Provide the (X, Y) coordinate of the cell's center where the given text is located.  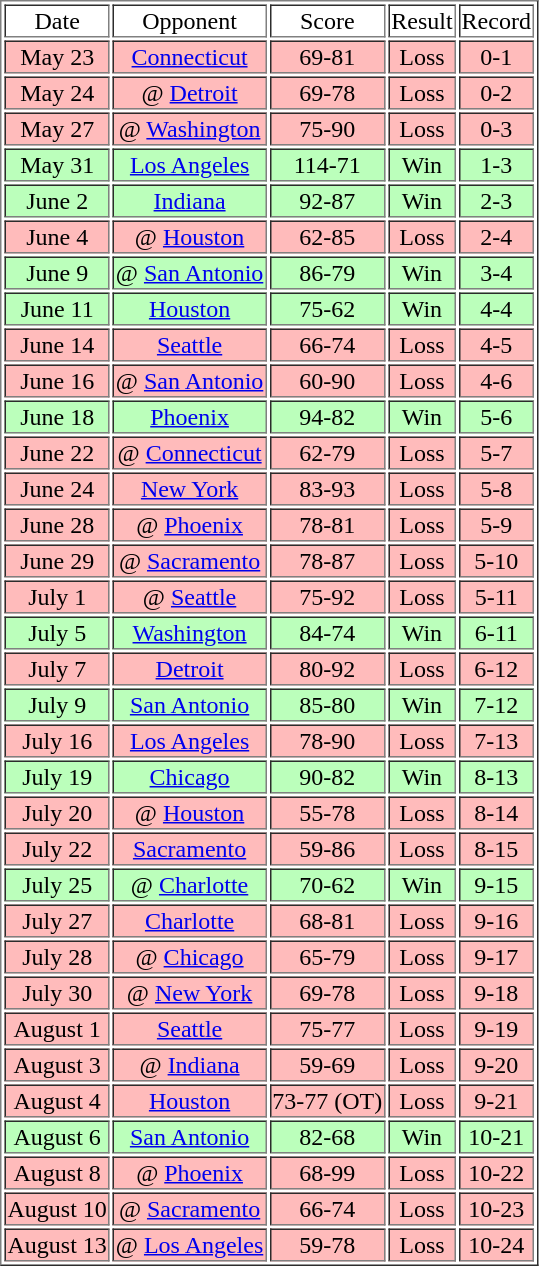
8-13 (496, 776)
July 27 (56, 920)
5-6 (496, 416)
@ Chicago (190, 956)
9-20 (496, 1064)
94-82 (327, 416)
10-21 (496, 1136)
@ Detroit (190, 92)
9-16 (496, 920)
75-90 (327, 128)
9-17 (496, 956)
75-62 (327, 308)
August 8 (56, 1172)
Chicago (190, 776)
75-77 (327, 1028)
9-15 (496, 884)
5-9 (496, 524)
4-5 (496, 344)
8-15 (496, 848)
65-79 (327, 956)
June 9 (56, 272)
5-10 (496, 560)
July 19 (56, 776)
86-79 (327, 272)
Sacramento (190, 848)
June 18 (56, 416)
@ Connecticut (190, 452)
New York (190, 488)
Opponent (190, 20)
August 6 (56, 1136)
June 24 (56, 488)
9-19 (496, 1028)
70-62 (327, 884)
July 16 (56, 740)
August 10 (56, 1208)
6-11 (496, 632)
Detroit (190, 668)
78-90 (327, 740)
5-8 (496, 488)
55-78 (327, 812)
July 5 (56, 632)
3-4 (496, 272)
August 1 (56, 1028)
June 14 (56, 344)
Washington (190, 632)
June 2 (56, 200)
1-3 (496, 164)
92-87 (327, 200)
83-93 (327, 488)
May 24 (56, 92)
78-81 (327, 524)
Date (56, 20)
10-23 (496, 1208)
69-81 (327, 56)
Result (422, 20)
July 7 (56, 668)
2-3 (496, 200)
July 28 (56, 956)
62-85 (327, 236)
5-7 (496, 452)
@ Los Angeles (190, 1244)
75-92 (327, 596)
May 31 (56, 164)
114-71 (327, 164)
0-2 (496, 92)
Score (327, 20)
August 13 (56, 1244)
82-68 (327, 1136)
July 30 (56, 992)
August 4 (56, 1100)
July 22 (56, 848)
68-81 (327, 920)
9-18 (496, 992)
0-3 (496, 128)
85-80 (327, 704)
9-21 (496, 1100)
June 28 (56, 524)
July 1 (56, 596)
July 9 (56, 704)
June 4 (56, 236)
59-86 (327, 848)
90-82 (327, 776)
7-13 (496, 740)
@ Charlotte (190, 884)
73-77 (OT) (327, 1100)
60-90 (327, 380)
May 23 (56, 56)
84-74 (327, 632)
4-6 (496, 380)
59-78 (327, 1244)
August 3 (56, 1064)
June 16 (56, 380)
@ Washington (190, 128)
6-12 (496, 668)
4-4 (496, 308)
5-11 (496, 596)
59-69 (327, 1064)
78-87 (327, 560)
Charlotte (190, 920)
Indiana (190, 200)
2-4 (496, 236)
@ Indiana (190, 1064)
July 20 (56, 812)
Connecticut (190, 56)
62-79 (327, 452)
Phoenix (190, 416)
@ Seattle (190, 596)
10-24 (496, 1244)
8-14 (496, 812)
7-12 (496, 704)
68-99 (327, 1172)
June 11 (56, 308)
June 22 (56, 452)
Record (496, 20)
July 25 (56, 884)
10-22 (496, 1172)
0-1 (496, 56)
June 29 (56, 560)
80-92 (327, 668)
@ New York (190, 992)
May 27 (56, 128)
